Find where the given text appears and provide that cell's center as (x, y) coordinate. 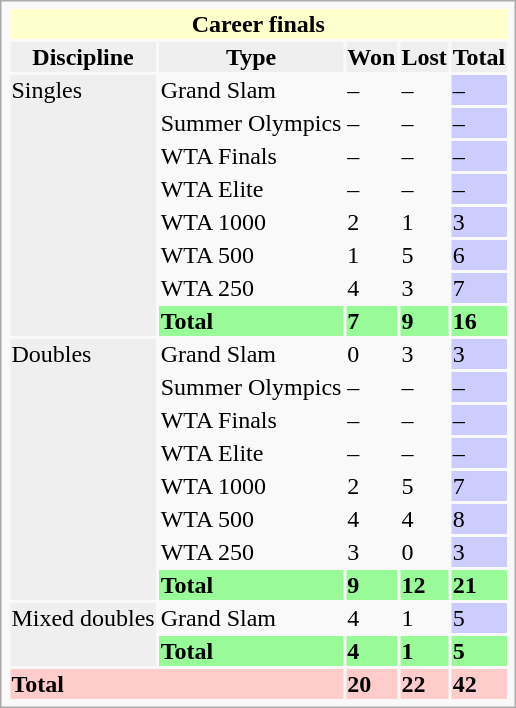
6 (478, 255)
Won (372, 57)
Career finals (258, 24)
Mixed doubles (83, 634)
20 (372, 684)
Type (251, 57)
Doubles (83, 470)
8 (478, 519)
16 (478, 321)
42 (478, 684)
Lost (424, 57)
22 (424, 684)
12 (424, 585)
Discipline (83, 57)
Singles (83, 206)
21 (478, 585)
